Identify which cell holds the provided text, then report its [X, Y] central coordinate. 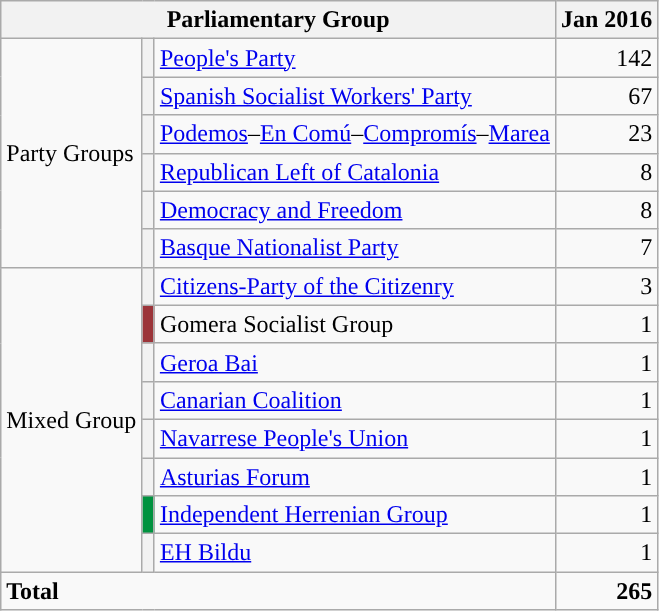
Parliamentary Group [278, 20]
23 [606, 134]
Total [278, 591]
Gomera Socialist Group [354, 324]
Podemos–En Comú–Compromís–Marea [354, 134]
142 [606, 58]
3 [606, 286]
Republican Left of Catalonia [354, 172]
Spanish Socialist Workers' Party [354, 96]
Canarian Coalition [354, 400]
Geroa Bai [354, 362]
Citizens-Party of the Citizenry [354, 286]
67 [606, 96]
Basque Nationalist Party [354, 248]
Mixed Group [72, 419]
265 [606, 591]
People's Party [354, 58]
Jan 2016 [606, 20]
7 [606, 248]
Asturias Forum [354, 477]
Democracy and Freedom [354, 210]
Independent Herrenian Group [354, 515]
EH Bildu [354, 553]
Navarrese People's Union [354, 438]
Party Groups [72, 153]
